Detect which cell encompasses the target text, then output its (X, Y) center coordinate. 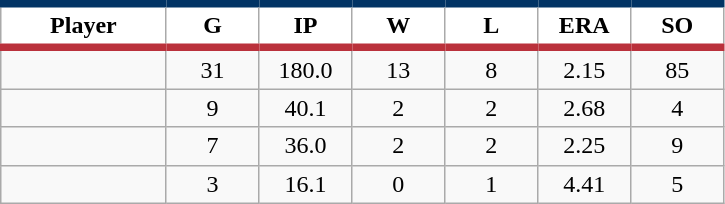
31 (212, 68)
W (398, 26)
4 (678, 108)
3 (212, 184)
2.15 (584, 68)
5 (678, 184)
L (492, 26)
G (212, 26)
85 (678, 68)
8 (492, 68)
13 (398, 68)
2.68 (584, 108)
Player (84, 26)
180.0 (306, 68)
40.1 (306, 108)
7 (212, 146)
ERA (584, 26)
2.25 (584, 146)
16.1 (306, 184)
36.0 (306, 146)
SO (678, 26)
4.41 (584, 184)
IP (306, 26)
0 (398, 184)
1 (492, 184)
